Extract the [X, Y] coordinate from the center of the cell holding the provided text.  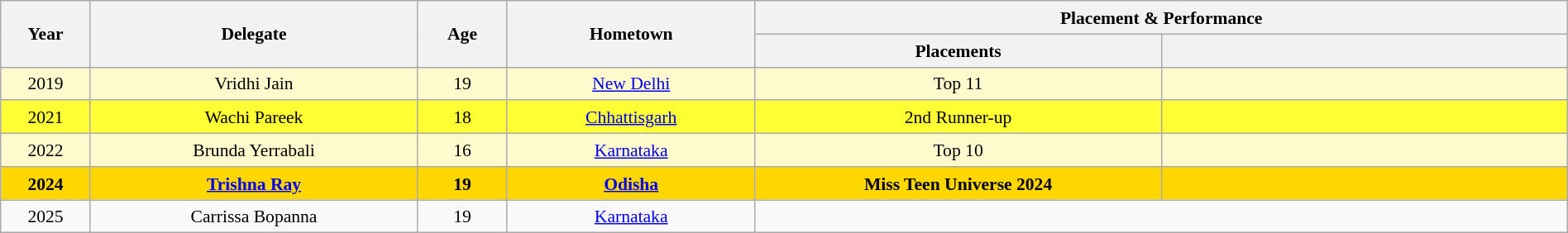
Top 10 [958, 150]
2nd Runner-up [958, 117]
Year [46, 34]
16 [463, 150]
2022 [46, 150]
Placements [958, 50]
2024 [46, 183]
2025 [46, 216]
Carrissa Bopanna [253, 216]
New Delhi [631, 83]
Trishna Ray [253, 183]
Age [463, 34]
Miss Teen Universe 2024 [958, 183]
Wachi Pareek [253, 117]
Odisha [631, 183]
2021 [46, 117]
Vridhi Jain [253, 83]
Chhattisgarh [631, 117]
18 [463, 117]
Top 11 [958, 83]
Hometown [631, 34]
Delegate [253, 34]
2019 [46, 83]
Brunda Yerrabali [253, 150]
Placement & Performance [1161, 17]
